Identify which cell holds the provided text, then report its [x, y] central coordinate. 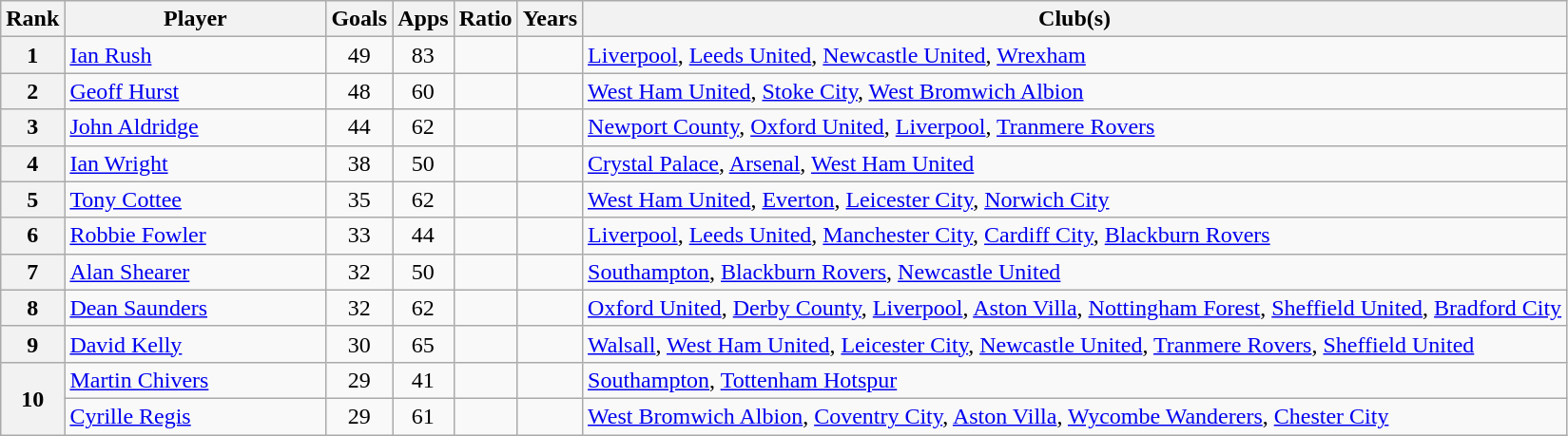
49 [359, 55]
9 [32, 344]
Ian Wright [196, 163]
Liverpool, Leeds United, Newcastle United, Wrexham [1074, 55]
West Bromwich Albion, Coventry City, Aston Villa, Wycombe Wanderers, Chester City [1074, 416]
Liverpool, Leeds United, Manchester City, Cardiff City, Blackburn Rovers [1074, 236]
30 [359, 344]
Crystal Palace, Arsenal, West Ham United [1074, 163]
83 [423, 55]
West Ham United, Stoke City, West Bromwich Albion [1074, 91]
1 [32, 55]
Rank [32, 19]
61 [423, 416]
7 [32, 272]
38 [359, 163]
Ratio [485, 19]
2 [32, 91]
Dean Saunders [196, 308]
6 [32, 236]
Alan Shearer [196, 272]
Cyrille Regis [196, 416]
John Aldridge [196, 127]
Martin Chivers [196, 380]
Walsall, West Ham United, Leicester City, Newcastle United, Tranmere Rovers, Sheffield United [1074, 344]
Southampton, Blackburn Rovers, Newcastle United [1074, 272]
Goals [359, 19]
Newport County, Oxford United, Liverpool, Tranmere Rovers [1074, 127]
Player [196, 19]
41 [423, 380]
Geoff Hurst [196, 91]
Apps [423, 19]
Ian Rush [196, 55]
Years [550, 19]
10 [32, 398]
4 [32, 163]
3 [32, 127]
David Kelly [196, 344]
65 [423, 344]
West Ham United, Everton, Leicester City, Norwich City [1074, 199]
35 [359, 199]
5 [32, 199]
60 [423, 91]
Robbie Fowler [196, 236]
Club(s) [1074, 19]
33 [359, 236]
48 [359, 91]
8 [32, 308]
Southampton, Tottenham Hotspur [1074, 380]
Tony Cottee [196, 199]
Oxford United, Derby County, Liverpool, Aston Villa, Nottingham Forest, Sheffield United, Bradford City [1074, 308]
